Capture the cell that displays the provided text and extract its (X, Y) central coordinate. 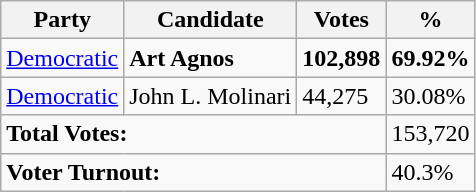
John L. Molinari (210, 96)
102,898 (342, 58)
30.08% (430, 96)
Art Agnos (210, 58)
Party (62, 20)
44,275 (342, 96)
Votes (342, 20)
40.3% (430, 172)
Total Votes: (194, 134)
Voter Turnout: (194, 172)
153,720 (430, 134)
69.92% (430, 58)
Candidate (210, 20)
% (430, 20)
